For the text-containing cell, return its midpoint in [X, Y] coordinate format. 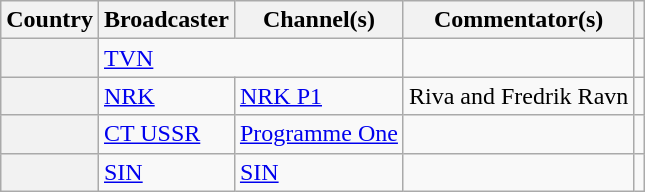
CT USSR [166, 134]
NRK P1 [318, 96]
Channel(s) [318, 20]
NRK [166, 96]
TVN [250, 58]
Commentator(s) [518, 20]
Riva and Fredrik Ravn [518, 96]
Country [50, 20]
Programme One [318, 134]
Broadcaster [166, 20]
